Return [X, Y] of the center of cell containing provided text 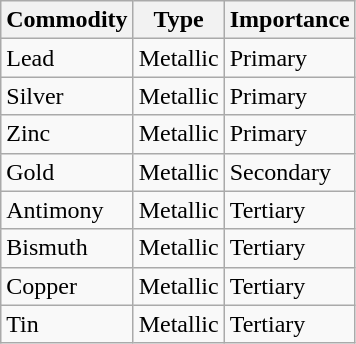
Silver [67, 96]
Lead [67, 58]
Bismuth [67, 248]
Type [178, 20]
Tin [67, 324]
Gold [67, 172]
Zinc [67, 134]
Importance [290, 20]
Antimony [67, 210]
Secondary [290, 172]
Commodity [67, 20]
Copper [67, 286]
